For the text-containing cell, return its midpoint in [X, Y] coordinate format. 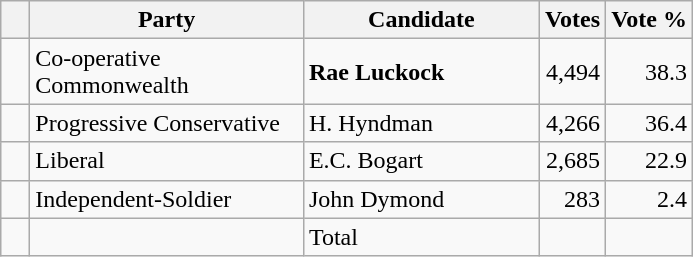
Total [421, 237]
Co-operative Commonwealth [167, 72]
E.C. Bogart [421, 161]
36.4 [650, 123]
Votes [572, 20]
Party [167, 20]
283 [572, 199]
H. Hyndman [421, 123]
38.3 [650, 72]
Rae Luckock [421, 72]
2.4 [650, 199]
Vote % [650, 20]
Liberal [167, 161]
22.9 [650, 161]
John Dymond [421, 199]
2,685 [572, 161]
4,266 [572, 123]
4,494 [572, 72]
Independent-Soldier [167, 199]
Candidate [421, 20]
Progressive Conservative [167, 123]
